Detect which cell encompasses the target text, then output its [x, y] center coordinate. 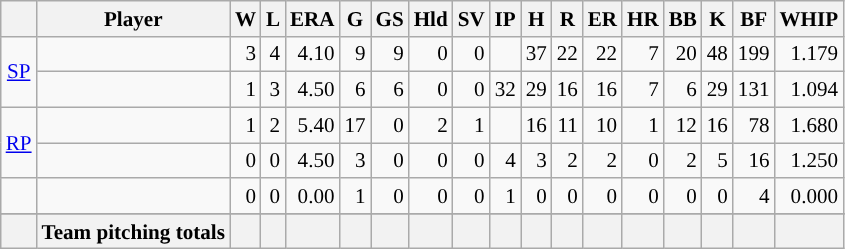
10 [602, 124]
Hld [431, 18]
1.094 [810, 90]
1.250 [810, 160]
17 [356, 124]
BB [683, 18]
BF [754, 18]
78 [754, 124]
WHIP [810, 18]
12 [683, 124]
0.00 [312, 196]
L [273, 18]
SV [472, 18]
199 [754, 54]
37 [536, 54]
H [536, 18]
5.40 [312, 124]
5 [718, 160]
W [246, 18]
0.000 [810, 196]
11 [568, 124]
20 [683, 54]
Team pitching totals [134, 230]
Player [134, 18]
1.179 [810, 54]
ER [602, 18]
ERA [312, 18]
R [568, 18]
IP [506, 18]
SP [19, 72]
HR [643, 18]
32 [506, 90]
K [718, 18]
4.10 [312, 54]
G [356, 18]
RP [19, 142]
1.680 [810, 124]
131 [754, 90]
GS [390, 18]
48 [718, 54]
